For the text-containing cell, return its midpoint in (X, Y) coordinate format. 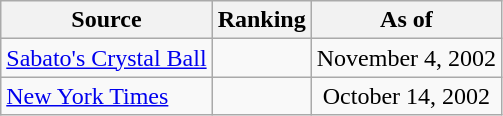
November 4, 2002 (406, 58)
Sabato's Crystal Ball (106, 58)
New York Times (106, 96)
Source (106, 20)
As of (406, 20)
October 14, 2002 (406, 96)
Ranking (262, 20)
